For the text-containing cell, return its midpoint in [x, y] coordinate format. 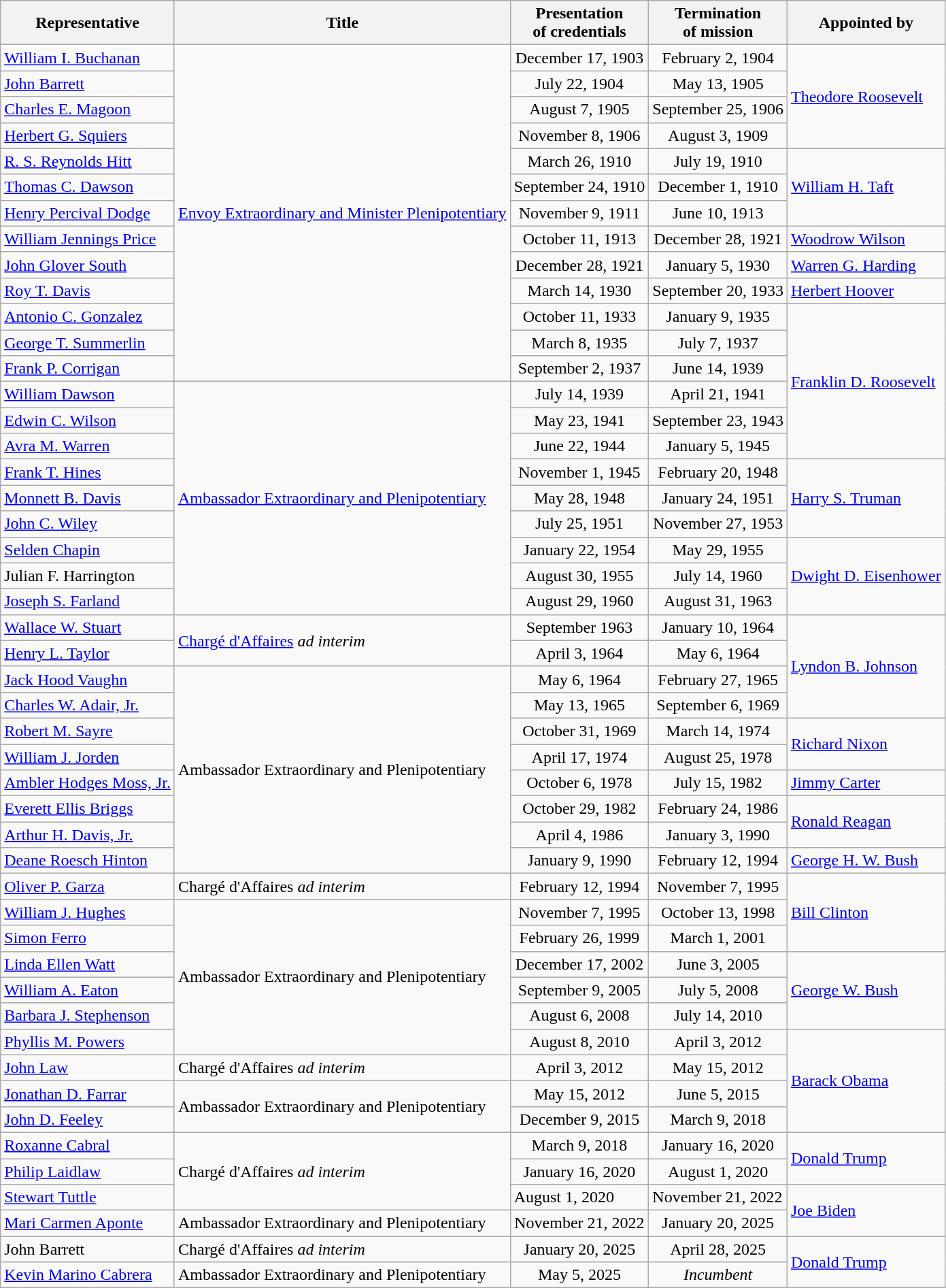
Incumbent [718, 1275]
October 11, 1933 [579, 316]
November 9, 1911 [579, 213]
Stewart Tuttle [88, 1198]
August 3, 1909 [718, 135]
Richard Nixon [866, 744]
July 14, 1960 [718, 576]
August 31, 1963 [718, 601]
William J. Jorden [88, 757]
September 24, 1910 [579, 187]
January 5, 1930 [718, 265]
January 10, 1964 [718, 627]
Julian F. Harrington [88, 576]
July 25, 1951 [579, 524]
George H. W. Bush [866, 861]
November 27, 1953 [718, 524]
February 24, 1986 [718, 809]
July 14, 1939 [579, 395]
Jimmy Carter [866, 783]
January 22, 1954 [579, 550]
August 29, 1960 [579, 601]
John Glover South [88, 265]
Theodore Roosevelt [866, 97]
January 5, 1945 [718, 446]
June 22, 1944 [579, 446]
June 10, 1913 [718, 213]
John C. Wiley [88, 524]
Edwin C. Wilson [88, 420]
July 15, 1982 [718, 783]
April 21, 1941 [718, 395]
June 3, 2005 [718, 964]
Dwight D. Eisenhower [866, 576]
September 6, 1969 [718, 705]
Mari Carmen Aponte [88, 1223]
George T. Summerlin [88, 342]
Arthur H. Davis, Jr. [88, 835]
September 23, 1943 [718, 420]
Franklin D. Roosevelt [866, 381]
Envoy Extraordinary and Minister Plenipotentiary [342, 214]
August 30, 1955 [579, 576]
Henry Percival Dodge [88, 213]
May 13, 1965 [579, 705]
George W. Bush [866, 990]
February 20, 1948 [718, 472]
William I. Buchanan [88, 58]
May 13, 1905 [718, 84]
Linda Ellen Watt [88, 964]
May 28, 1948 [579, 498]
August 25, 1978 [718, 757]
April 3, 1964 [579, 653]
Terminationof mission [718, 23]
Phyllis M. Powers [88, 1042]
Harry S. Truman [866, 498]
May 29, 1955 [718, 550]
Barack Obama [866, 1080]
Frank P. Corrigan [88, 369]
August 7, 1905 [579, 110]
February 27, 1965 [718, 679]
Joe Biden [866, 1210]
December 17, 1903 [579, 58]
Thomas C. Dawson [88, 187]
August 8, 2010 [579, 1042]
October 11, 1913 [579, 239]
Charles W. Adair, Jr. [88, 705]
January 9, 1935 [718, 316]
January 24, 1951 [718, 498]
September 25, 1906 [718, 110]
William Jennings Price [88, 239]
November 8, 1906 [579, 135]
Barbara J. Stephenson [88, 1016]
July 19, 1910 [718, 161]
Philip Laidlaw [88, 1171]
March 14, 1974 [718, 731]
Roy T. Davis [88, 291]
Woodrow Wilson [866, 239]
August 6, 2008 [579, 1016]
William J. Hughes [88, 912]
Appointed by [866, 23]
Ronald Reagan [866, 822]
January 3, 1990 [718, 835]
Roxanne Cabral [88, 1145]
Wallace W. Stuart [88, 627]
September 9, 2005 [579, 990]
Antonio C. Gonzalez [88, 316]
March 8, 1935 [579, 342]
March 14, 1930 [579, 291]
Herbert G. Squiers [88, 135]
July 5, 2008 [718, 990]
July 7, 1937 [718, 342]
February 2, 1904 [718, 58]
June 5, 2015 [718, 1093]
Robert M. Sayre [88, 731]
March 26, 1910 [579, 161]
Monnett B. Davis [88, 498]
July 14, 2010 [718, 1016]
Simon Ferro [88, 938]
Bill Clinton [866, 912]
Avra M. Warren [88, 446]
May 5, 2025 [579, 1275]
Henry L. Taylor [88, 653]
October 29, 1982 [579, 809]
December 9, 2015 [579, 1119]
Herbert Hoover [866, 291]
March 1, 2001 [718, 938]
William H. Taft [866, 187]
Jack Hood Vaughn [88, 679]
January 9, 1990 [579, 861]
Title [342, 23]
September 1963 [579, 627]
October 31, 1969 [579, 731]
April 4, 1986 [579, 835]
John D. Feeley [88, 1119]
R. S. Reynolds Hitt [88, 161]
Selden Chapin [88, 550]
Frank T. Hines [88, 472]
September 2, 1937 [579, 369]
February 26, 1999 [579, 938]
September 20, 1933 [718, 291]
October 13, 1998 [718, 912]
December 17, 2002 [579, 964]
Ambler Hodges Moss, Jr. [88, 783]
Representative [88, 23]
Oliver P. Garza [88, 887]
William Dawson [88, 395]
Kevin Marino Cabrera [88, 1275]
June 14, 1939 [718, 369]
Everett Ellis Briggs [88, 809]
April 28, 2025 [718, 1249]
May 23, 1941 [579, 420]
April 17, 1974 [579, 757]
Joseph S. Farland [88, 601]
Warren G. Harding [866, 265]
William A. Eaton [88, 990]
October 6, 1978 [579, 783]
Jonathan D. Farrar [88, 1093]
Lyndon B. Johnson [866, 666]
John Law [88, 1068]
July 22, 1904 [579, 84]
December 1, 1910 [718, 187]
Deane Roesch Hinton [88, 861]
Presentationof credentials [579, 23]
November 1, 1945 [579, 472]
Charles E. Magoon [88, 110]
